Determine the (X, Y) coordinate at the center of the cell enclosing the given text.  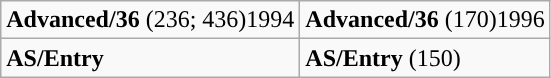
Advanced/36 (170)1996 (425, 20)
AS/Entry (150, 58)
AS/Entry (150) (425, 58)
Advanced/36 (236; 436)1994 (150, 20)
